For the text-containing cell, return its midpoint in [x, y] coordinate format. 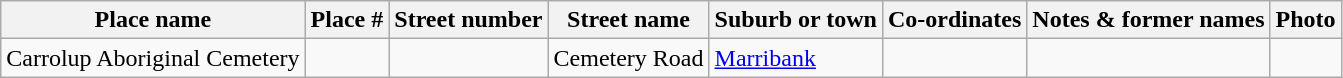
Photo [1306, 20]
Street number [468, 20]
Cemetery Road [628, 58]
Carrolup Aboriginal Cemetery [153, 58]
Place # [347, 20]
Notes & former names [1148, 20]
Place name [153, 20]
Street name [628, 20]
Suburb or town [796, 20]
Marribank [796, 58]
Co-ordinates [954, 20]
